Scan for the cell matching the given text and deliver its (x, y) coordinate at center. 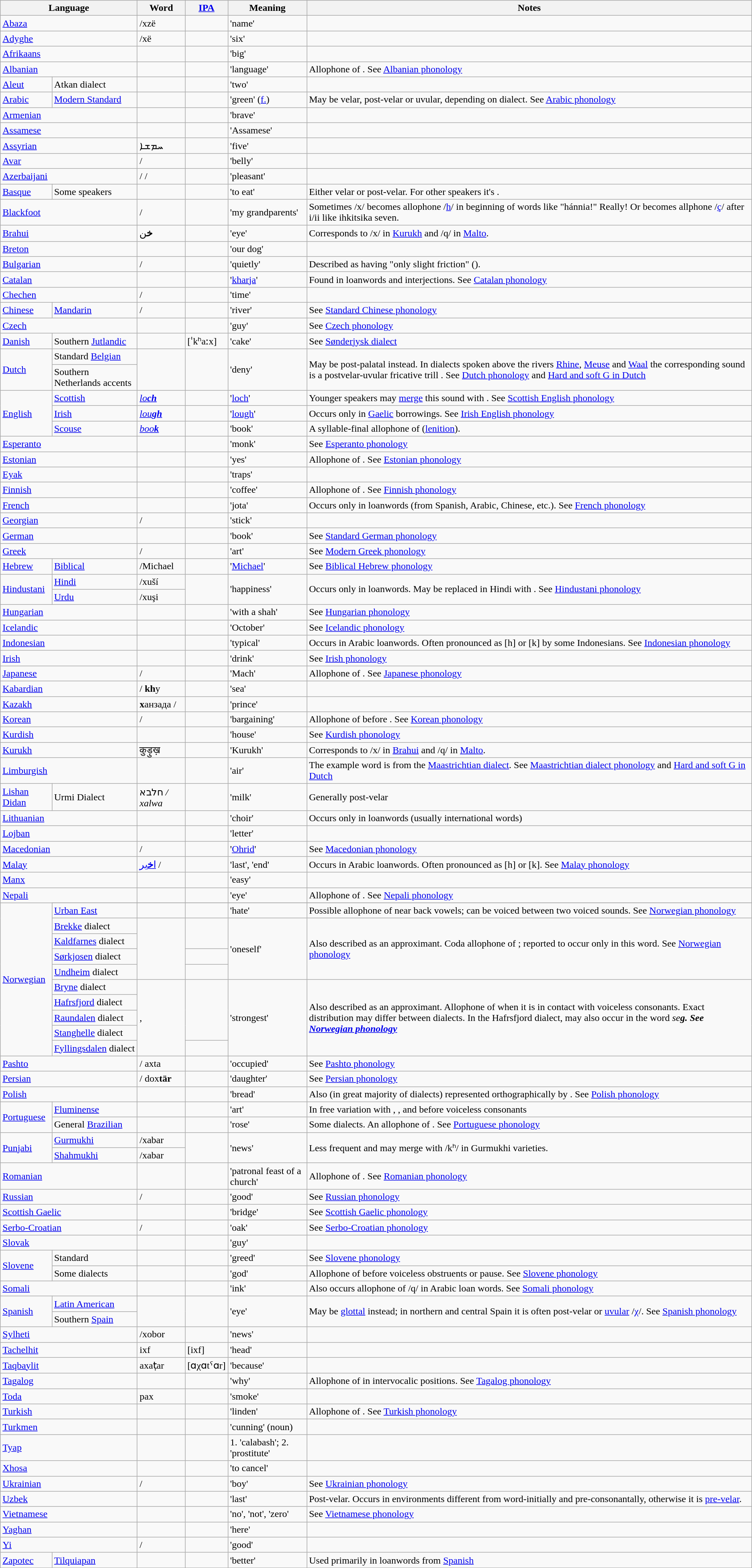
Fluminense (95, 1109)
'Ohrid' (267, 849)
Southern Spain (95, 1319)
'here' (267, 1529)
Albanian (69, 69)
See Irish phonology (529, 658)
Kazakh (69, 704)
'strongest' (267, 1018)
'choir' (267, 818)
'Assamese' (267, 130)
Hindi (95, 582)
Malay (69, 865)
lough (161, 413)
Tyap (69, 1448)
'kharja' (267, 279)
/xë (161, 39)
Scouse (95, 428)
Kurukh (69, 750)
'rose' (267, 1125)
[ɑχɑtˤɑr] (206, 1365)
Yi (69, 1545)
Also occurs allophone of /q/ in Arabic loan words. See Somali phonology (529, 1289)
'smoke' (267, 1396)
'last', 'end' (267, 865)
See Esperanto phonology (529, 444)
A syllable-final allophone of (lenition). (529, 428)
Kaldfarnes dialect (95, 941)
Biblical (95, 566)
Afrikaans (69, 54)
pax (161, 1396)
In free variation with , , and before voiceless consonants (529, 1109)
Raundalen dialect (95, 1018)
Tagalog (69, 1381)
See Standard German phonology (529, 536)
/ / (161, 176)
'Mach' (267, 673)
'time' (267, 295)
See Macedonian phonology (529, 849)
Southern Netherlands accents (95, 377)
Sometimes /x/ becomes allophone /h/ in beginning of words like "hánnia!" Really! Or becomes allphone /ç/ after i/ii like ihkitsika seven. (529, 212)
Urdu (95, 597)
See Russian phonology (529, 1197)
Arabic (26, 100)
'drink' (267, 658)
'bridge' (267, 1212)
'belly' (267, 161)
Nepali (69, 895)
Kurdish (69, 735)
Allophone of . See Romanian phonology (529, 1176)
Eyak (69, 475)
'prince' (267, 704)
Japanese (69, 673)
Sylheti (69, 1334)
Ukrainian (69, 1484)
Shahmukhi (95, 1155)
Limburgish (69, 771)
'stick' (267, 521)
Corresponds to /x/ in Kurukh and /q/ in Malto. (529, 234)
See Standard Chinese phonology (529, 310)
See Serbo-Croatian phonology (529, 1227)
See Ukrainian phonology (529, 1484)
See Scottish Gaelic phonology (529, 1212)
'river' (267, 310)
See Pashto phonology (529, 1064)
Some dialects (95, 1273)
See Slovene phonology (529, 1258)
May be glottal instead; in northern and central Spain it is often post-velar or uvular /χ/. See Spanish phonology (529, 1312)
Korean (69, 719)
Occurs only in loanwords. May be replaced in Hindi with . See Hindustani phonology (529, 589)
'because' (267, 1365)
Occurs only in loanwords (from Spanish, Arabic, Chinese, etc.). See French phonology (529, 505)
Language (69, 8)
'with a shah' (267, 612)
'my grandparents' (267, 212)
Aleut (26, 84)
'ink' (267, 1289)
Dutch (26, 370)
'to eat' (267, 192)
Possible allophone of near back vowels; can be voiced between two voiced sounds. See Norwegian phonology (529, 910)
'Michael' (267, 566)
'traps' (267, 475)
Fyllingsdalen dialect (95, 1048)
Danish (26, 341)
'loch' (267, 398)
'boy' (267, 1484)
See Hungarian phonology (529, 612)
See Vietnamese phonology (529, 1514)
Catalan (69, 279)
May be velar, post-velar or uvular, depending on dialect. See Arabic phonology (529, 100)
See Sønderjysk dialect (529, 341)
Occurs in Arabic loanwords. Often pronounced as [h] or [k]. See Malay phonology (529, 865)
Slovak (69, 1243)
Tilquiapan (95, 1560)
'occupied' (267, 1064)
Slovene (26, 1266)
Chinese (26, 310)
Abaza (69, 23)
Yaghan (69, 1529)
Hindustani (26, 589)
'no', 'not', 'zero' (267, 1514)
'god' (267, 1273)
Assamese (69, 130)
Russian (69, 1197)
'why' (267, 1381)
Indonesian (69, 643)
'linden' (267, 1412)
Meaning (267, 8)
'October' (267, 627)
'typical' (267, 643)
/xuší (161, 582)
'oak' (267, 1227)
Pashto (69, 1064)
'two' (267, 84)
Notes (529, 8)
Younger speakers may merge this sound with . See Scottish English phonology (529, 398)
1. 'calabash'; 2. 'prostitute' (267, 1448)
Generally post-velar (529, 797)
Used primarily in loanwords from Spanish (529, 1560)
'monk' (267, 444)
Taqbaylit (69, 1365)
Also described as an approximant. Coda allophone of ; reported to occur only in this word. See Norwegian phonology (529, 949)
axaṭar (161, 1365)
'milk' (267, 797)
Assyrian (69, 146)
book (161, 428)
Occurs only in loanwords (usually international words) (529, 818)
Serbo-Croatian (69, 1227)
Toda (69, 1396)
'last' (267, 1499)
Undheim dialect (95, 972)
Bryne dialect (95, 987)
'five' (267, 146)
/Michael (161, 566)
Brahui (69, 234)
Armenian (69, 115)
Icelandic (69, 627)
חלבא / xalwa (161, 797)
/ axta (161, 1064)
'big' (267, 54)
Scottish Gaelic (69, 1212)
Persian (69, 1079)
Turkmen (69, 1427)
Mandarin (95, 310)
Word (161, 8)
Czech (69, 325)
Uzbek (69, 1499)
Allophone of . See Japanese phonology (529, 673)
See Persian phonology (529, 1079)
Allophone of . See Nepali phonology (529, 895)
Estonian (69, 459)
Bulgarian (69, 264)
Either velar or post-velar. For other speakers it's . (529, 192)
Occurs in Arabic loanwords. Often pronounced as [h] or [k] by some Indonesians. See Indonesian phonology (529, 643)
Vietnamese (69, 1514)
[ˈkʰaːx] (206, 341)
French (69, 505)
Latin American (95, 1304)
German (69, 536)
'cunning' (noun) (267, 1427)
Allophone of . See Estonian phonology (529, 459)
اﺧير / (161, 865)
Greek (69, 551)
Allophone of . See Finnish phonology (529, 490)
'language' (267, 69)
Manx (69, 880)
Stanghelle dialect (95, 1033)
See Czech phonology (529, 325)
'cake' (267, 341)
'green' (f.) (267, 100)
'our dog' (267, 249)
'coffee' (267, 490)
Found in loanwords and interjections. See Catalan phonology (529, 279)
Standard Belgian (95, 357)
Hebrew (26, 566)
Some dialects. An allophone of . See Portuguese phonology (529, 1125)
Somali (69, 1289)
Urmi Dialect (95, 797)
ﺧﻦ (161, 234)
General Brazilian (95, 1125)
ханзада / (161, 704)
Standard (95, 1258)
Hungarian (69, 612)
'air' (267, 771)
[ixf] (206, 1350)
'head' (267, 1350)
'quietly' (267, 264)
Corresponds to /x/ in Brahui and /q/ in Malto. (529, 750)
Romanian (69, 1176)
Punjabi (26, 1148)
'easy' (267, 880)
'pleasant' (267, 176)
Basque (26, 192)
Allophone of . See Turkish phonology (529, 1412)
Lojban (69, 833)
'bargaining' (267, 719)
Post-velar. Occurs in environments different from word-initially and pre-consonantally, otherwise it is pre-velar. (529, 1499)
'brave' (267, 115)
'house' (267, 735)
Polish (69, 1094)
Norwegian (26, 979)
Allophone of before voiceless obstruents or pause. See Slovene phonology (529, 1273)
Portuguese (26, 1117)
'sea' (267, 689)
'letter' (267, 833)
The example word is from the Maastrichtian dialect. See Maastrichtian dialect phonology and Hard and soft G in Dutch (529, 771)
'bread' (267, 1094)
Turkish (69, 1412)
Avar (69, 161)
Some speakers (95, 192)
Tachelhit (69, 1350)
Gurmukhi (95, 1140)
Also (in great majority of dialects) represented orthographically by . See Polish phonology (529, 1094)
Blackfoot (69, 212)
Adyghe (69, 39)
Allophone of before . See Korean phonology (529, 719)
Hafrsfjord dialect (95, 1002)
'to cancel' (267, 1468)
/xobor (161, 1334)
'yes' (267, 459)
Described as having "only slight friction" (). (529, 264)
Kabardian (69, 689)
Azerbaijani (69, 176)
Spanish (26, 1312)
Brekke dialect (95, 926)
See Biblical Hebrew phonology (529, 566)
कुड़ुख़ (161, 750)
/ doxtär (161, 1079)
'patronal feast of a church' (267, 1176)
/xzë (161, 23)
/xuşi (161, 597)
Breton (69, 249)
Scottish (95, 398)
Atkan dialect (95, 84)
Sørkjosen dialect (95, 956)
Finnish (69, 490)
Lishan Didan (26, 797)
Esperanto (69, 444)
'Kurukh' (267, 750)
Chechen (69, 295)
Zapotec (26, 1560)
IPA (206, 8)
Allophone of in intervocalic positions. See Tagalog phonology (529, 1381)
Xhosa (69, 1468)
See Modern Greek phonology (529, 551)
Southern Jutlandic (95, 341)
Urban East (95, 910)
ixf (161, 1350)
Allophone of . See Albanian phonology (529, 69)
/ khy (161, 689)
Lithuanian (69, 818)
'daughter' (267, 1079)
Less frequent and may merge with /kʰ/ in Gurmukhi varieties. (529, 1148)
'six' (267, 39)
ܚܡܫܐ (161, 146)
, (161, 1018)
loch (161, 398)
Georgian (69, 521)
'jota' (267, 505)
English (26, 413)
See Kurdish phonology (529, 735)
See Icelandic phonology (529, 627)
'oneself' (267, 949)
Macedonian (69, 849)
'greed' (267, 1258)
'happiness' (267, 589)
'lough' (267, 413)
Modern Standard (95, 100)
'deny' (267, 370)
'name' (267, 23)
'better' (267, 1560)
Occurs only in Gaelic borrowings. See Irish English phonology (529, 413)
'hate' (267, 910)
